Detect which cell encompasses the target text, then output its [x, y] center coordinate. 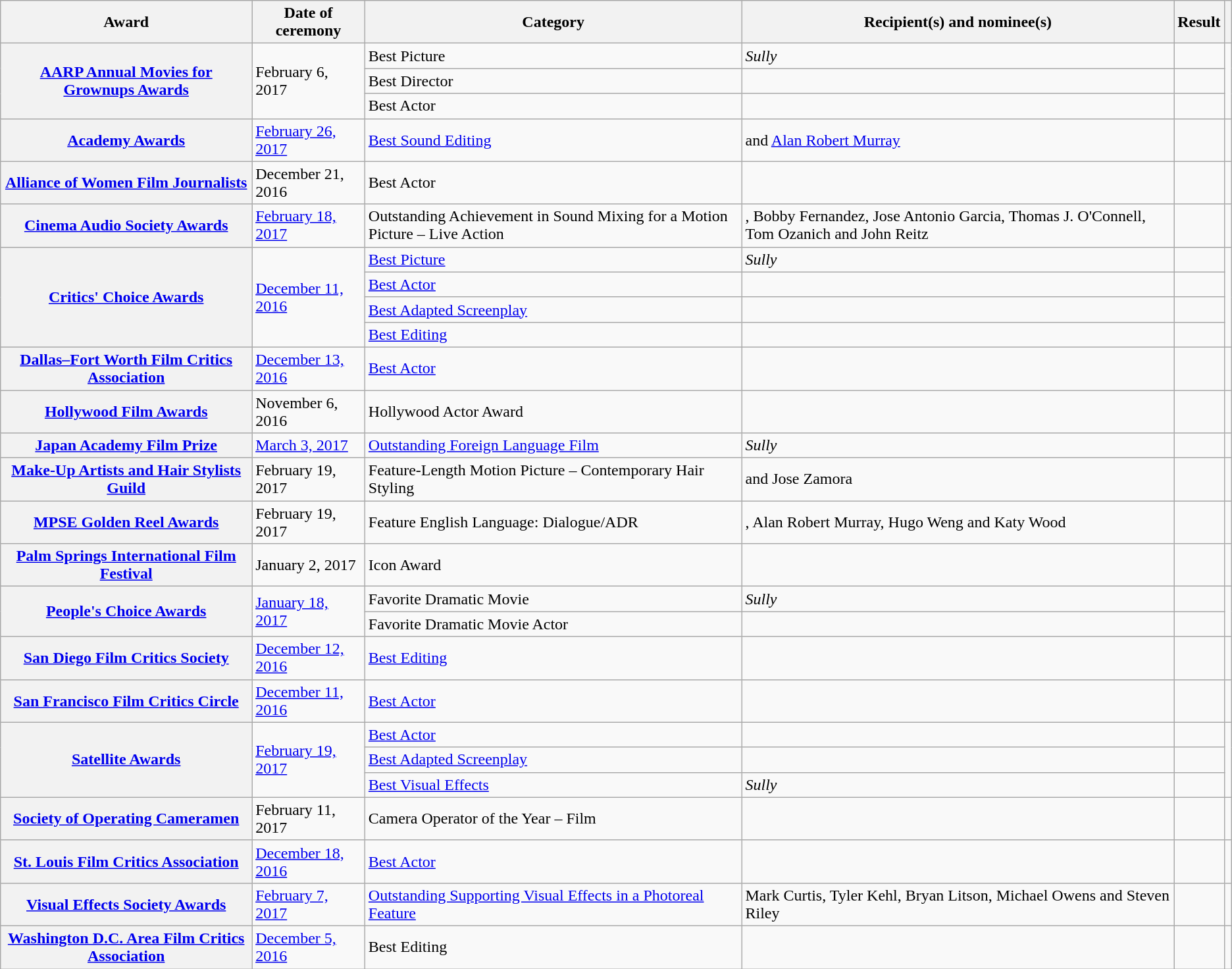
Feature English Language: Dialogue/ADR [553, 523]
Icon Award [553, 565]
Palm Springs International Film Festival [126, 565]
MPSE Golden Reel Awards [126, 523]
Critics' Choice Awards [126, 297]
Best Sound Editing [553, 140]
Hollywood Film Awards [126, 411]
San Francisco Film Critics Circle [126, 700]
February 18, 2017 [309, 225]
Category [553, 22]
December 18, 2016 [309, 861]
November 6, 2016 [309, 411]
Best Visual Effects [553, 785]
St. Louis Film Critics Association [126, 861]
and Jose Zamora [958, 479]
Recipient(s) and nominee(s) [958, 22]
January 18, 2017 [309, 612]
Mark Curtis, Tyler Kehl, Bryan Litson, Michael Owens and Steven Riley [958, 904]
January 2, 2017 [309, 565]
December 5, 2016 [309, 947]
AARP Annual Movies for Grownups Awards [126, 81]
December 21, 2016 [309, 183]
February 26, 2017 [309, 140]
San Diego Film Critics Society [126, 658]
December 12, 2016 [309, 658]
February 7, 2017 [309, 904]
Outstanding Achievement in Sound Mixing for a Motion Picture – Live Action [553, 225]
Best Director [553, 81]
Satellite Awards [126, 760]
Hollywood Actor Award [553, 411]
People's Choice Awards [126, 612]
Date of ceremony [309, 22]
Favorite Dramatic Movie Actor [553, 624]
Favorite Dramatic Movie [553, 599]
Feature-Length Motion Picture – Contemporary Hair Styling [553, 479]
Camera Operator of the Year – Film [553, 819]
Washington D.C. Area Film Critics Association [126, 947]
Make-Up Artists and Hair Stylists Guild [126, 479]
March 3, 2017 [309, 446]
Visual Effects Society Awards [126, 904]
Alliance of Women Film Journalists [126, 183]
Japan Academy Film Prize [126, 446]
Outstanding Supporting Visual Effects in a Photoreal Feature [553, 904]
and Alan Robert Murray [958, 140]
Society of Operating Cameramen [126, 819]
February 11, 2017 [309, 819]
, Alan Robert Murray, Hugo Weng and Katy Wood [958, 523]
February 6, 2017 [309, 81]
Result [1199, 22]
Cinema Audio Society Awards [126, 225]
Award [126, 22]
Outstanding Foreign Language Film [553, 446]
Academy Awards [126, 140]
Dallas–Fort Worth Film Critics Association [126, 369]
, Bobby Fernandez, Jose Antonio Garcia, Thomas J. O'Connell, Tom Ozanich and John Reitz [958, 225]
December 13, 2016 [309, 369]
